From the cell containing the given text, extract its center point as (x, y) coordinate. 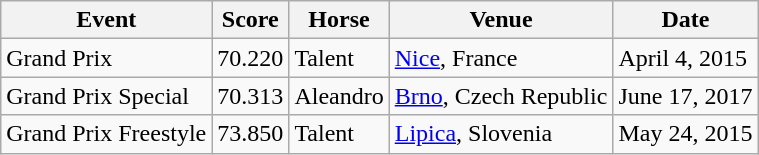
73.850 (250, 134)
May 24, 2015 (686, 134)
Grand Prix Freestyle (106, 134)
Score (250, 20)
Date (686, 20)
Aleandro (339, 96)
70.313 (250, 96)
Grand Prix Special (106, 96)
Lipica, Slovenia (501, 134)
Horse (339, 20)
Venue (501, 20)
70.220 (250, 58)
Nice, France (501, 58)
April 4, 2015 (686, 58)
Brno, Czech Republic (501, 96)
Event (106, 20)
Grand Prix (106, 58)
June 17, 2017 (686, 96)
